Capture the cell that displays the provided text and extract its (x, y) central coordinate. 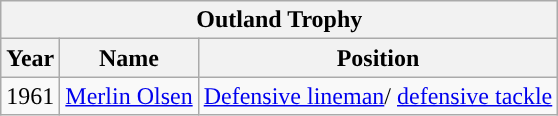
Name (129, 58)
1961 (30, 96)
Merlin Olsen (129, 96)
Year (30, 58)
Defensive lineman/ defensive tackle (378, 96)
Outland Trophy (280, 20)
Position (378, 58)
